Detect which cell encompasses the target text, then output its [X, Y] center coordinate. 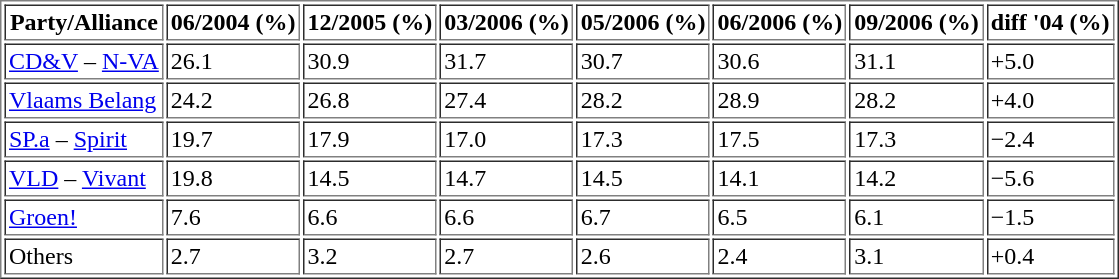
2.4 [780, 256]
30.9 [370, 62]
Others [84, 256]
17.9 [370, 140]
24.2 [233, 100]
CD&V – N-VA [84, 62]
SP.a – Spirit [84, 140]
6.5 [780, 218]
Groen! [84, 218]
3.2 [370, 256]
26.8 [370, 100]
6.1 [917, 218]
30.7 [643, 62]
Party/Alliance [84, 22]
17.5 [780, 140]
14.7 [507, 178]
26.1 [233, 62]
31.7 [507, 62]
+5.0 [1050, 62]
7.6 [233, 218]
14.1 [780, 178]
Vlaams Belang [84, 100]
+4.0 [1050, 100]
06/2004 (%) [233, 22]
19.8 [233, 178]
3.1 [917, 256]
−5.6 [1050, 178]
−1.5 [1050, 218]
03/2006 (%) [507, 22]
27.4 [507, 100]
−2.4 [1050, 140]
VLD – Vivant [84, 178]
14.2 [917, 178]
05/2006 (%) [643, 22]
12/2005 (%) [370, 22]
6.7 [643, 218]
31.1 [917, 62]
+0.4 [1050, 256]
diff '04 (%) [1050, 22]
19.7 [233, 140]
28.9 [780, 100]
30.6 [780, 62]
2.6 [643, 256]
06/2006 (%) [780, 22]
09/2006 (%) [917, 22]
17.0 [507, 140]
